Detect which cell encompasses the target text, then output its (x, y) center coordinate. 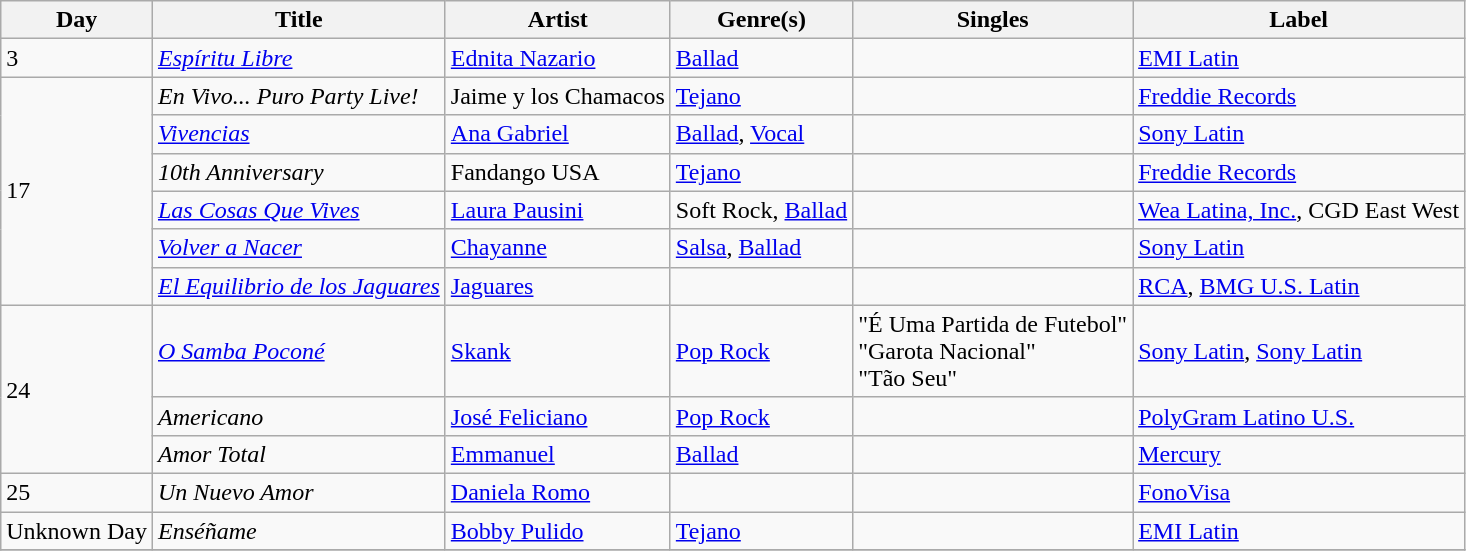
Las Cosas Que Vives (298, 210)
3 (77, 58)
Skank (558, 351)
Daniela Romo (558, 492)
Laura Pausini (558, 210)
17 (77, 191)
Unknown Day (77, 531)
Enséñame (298, 531)
"É Uma Partida de Futebol""Garota Nacional""Tão Seu" (993, 351)
Bobby Pulido (558, 531)
Sony Latin, Sony Latin (1299, 351)
Singles (993, 20)
Emmanuel (558, 454)
Ana Gabriel (558, 134)
RCA, BMG U.S. Latin (1299, 286)
Ednita Nazario (558, 58)
El Equilibrio de los Jaguares (298, 286)
Volver a Nacer (298, 248)
Artist (558, 20)
Un Nuevo Amor (298, 492)
10th Anniversary (298, 172)
Jaguares (558, 286)
Chayanne (558, 248)
Salsa, Ballad (761, 248)
Label (1299, 20)
Vivencias (298, 134)
FonoVisa (1299, 492)
Espíritu Libre (298, 58)
Ballad, Vocal (761, 134)
O Samba Poconé (298, 351)
Americano (298, 416)
Title (298, 20)
Wea Latina, Inc., CGD East West (1299, 210)
Soft Rock, Ballad (761, 210)
En Vivo... Puro Party Live! (298, 96)
Jaime y los Chamacos (558, 96)
24 (77, 389)
PolyGram Latino U.S. (1299, 416)
Genre(s) (761, 20)
José Feliciano (558, 416)
Day (77, 20)
Amor Total (298, 454)
25 (77, 492)
Fandango USA (558, 172)
Mercury (1299, 454)
